Determine the [X, Y] coordinate at the center of the cell enclosing the given text.  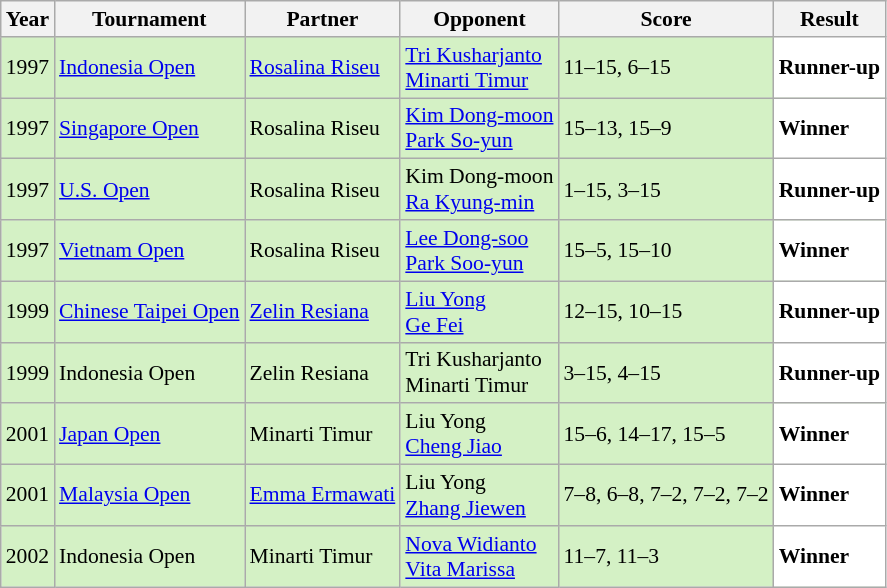
Malaysia Open [149, 496]
Year [28, 19]
Kim Dong-moon Park So-yun [479, 128]
Result [830, 19]
15–5, 15–10 [666, 250]
Liu Yong Ge Fei [479, 312]
Japan Open [149, 434]
Vietnam Open [149, 250]
2002 [28, 556]
Singapore Open [149, 128]
Liu Yong Zhang Jiewen [479, 496]
Kim Dong-moon Ra Kyung-min [479, 190]
Emma Ermawati [322, 496]
11–15, 6–15 [666, 68]
Liu Yong Cheng Jiao [479, 434]
1–15, 3–15 [666, 190]
3–15, 4–15 [666, 372]
12–15, 10–15 [666, 312]
U.S. Open [149, 190]
Opponent [479, 19]
11–7, 11–3 [666, 556]
7–8, 6–8, 7–2, 7–2, 7–2 [666, 496]
15–6, 14–17, 15–5 [666, 434]
Nova Widianto Vita Marissa [479, 556]
Chinese Taipei Open [149, 312]
Tournament [149, 19]
Partner [322, 19]
15–13, 15–9 [666, 128]
Score [666, 19]
Lee Dong-soo Park Soo-yun [479, 250]
